For the text-containing cell, return its midpoint in [X, Y] coordinate format. 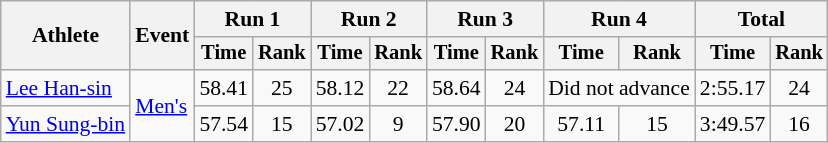
57.11 [581, 124]
Men's [162, 106]
2:55.17 [732, 88]
25 [282, 88]
Did not advance [619, 88]
Event [162, 36]
58.12 [340, 88]
20 [515, 124]
16 [799, 124]
57.02 [340, 124]
Run 2 [369, 19]
58.41 [224, 88]
Run 4 [619, 19]
9 [398, 124]
3:49.57 [732, 124]
57.54 [224, 124]
Run 3 [485, 19]
Run 1 [252, 19]
57.90 [456, 124]
22 [398, 88]
Yun Sung-bin [66, 124]
Total [762, 19]
Athlete [66, 36]
58.64 [456, 88]
Lee Han-sin [66, 88]
